Identify which cell holds the provided text, then report its (x, y) central coordinate. 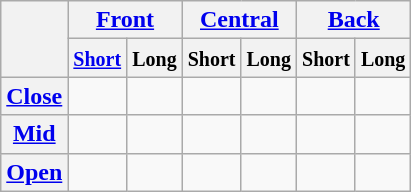
Open (34, 172)
Front (125, 20)
Back (354, 20)
Close (34, 96)
Central (239, 20)
Mid (34, 134)
